Pinpoint the cell where the given text exists, returning its [x, y] midpoint coordinate. 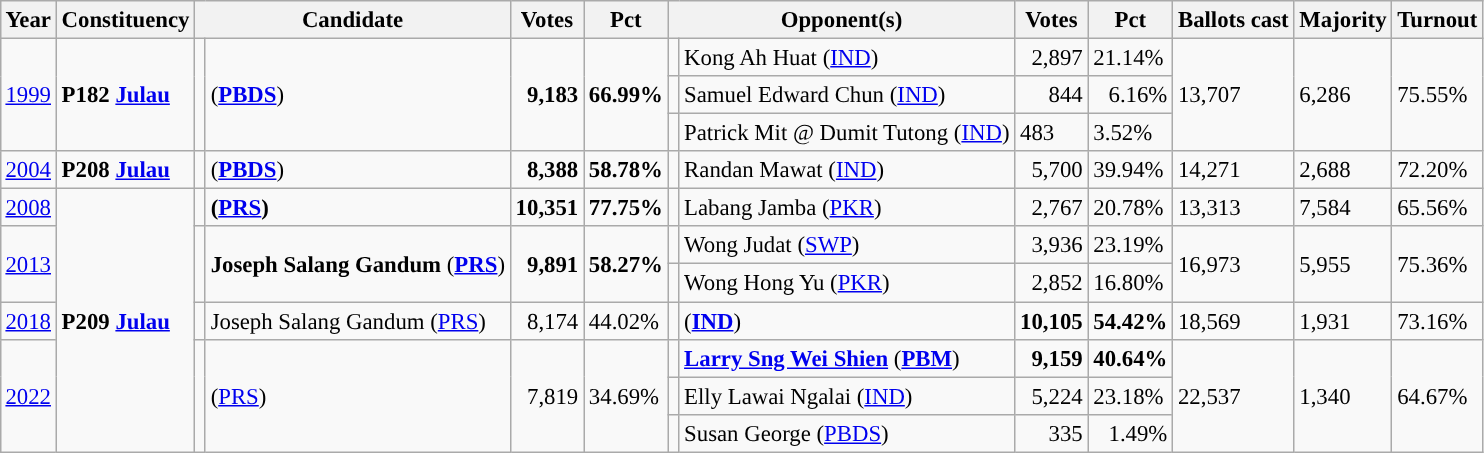
13,707 [1234, 94]
5,955 [1343, 264]
65.56% [1438, 208]
8,388 [546, 170]
1999 [28, 94]
Ballots cast [1234, 20]
Opponent(s) [842, 20]
Randan Mawat (IND) [847, 170]
2013 [28, 264]
3.52% [1130, 133]
1.49% [1130, 433]
Turnout [1438, 20]
9,891 [546, 264]
58.27% [626, 264]
3,936 [1052, 245]
1,340 [1343, 396]
P208 Julau [125, 170]
2004 [28, 170]
75.55% [1438, 94]
(IND) [847, 321]
P209 Julau [125, 320]
18,569 [1234, 321]
1,931 [1343, 321]
66.99% [626, 94]
2,767 [1052, 208]
Labang Jamba (PKR) [847, 208]
Year [28, 20]
20.78% [1130, 208]
2022 [28, 396]
8,174 [546, 321]
Elly Lawai Ngalai (IND) [847, 396]
23.18% [1130, 396]
Samuel Edward Chun (IND) [847, 95]
Wong Judat (SWP) [847, 245]
Kong Ah Huat (IND) [847, 57]
5,700 [1052, 170]
73.16% [1438, 321]
23.19% [1130, 245]
21.14% [1130, 57]
9,159 [1052, 358]
9,183 [546, 94]
22,537 [1234, 396]
2,688 [1343, 170]
54.42% [1130, 321]
16.80% [1130, 283]
Constituency [125, 20]
335 [1052, 433]
58.78% [626, 170]
13,313 [1234, 208]
6,286 [1343, 94]
6.16% [1130, 95]
44.02% [626, 321]
Wong Hong Yu (PKR) [847, 283]
2,852 [1052, 283]
7,584 [1343, 208]
5,224 [1052, 396]
10,351 [546, 208]
7,819 [546, 396]
Candidate [353, 20]
2,897 [1052, 57]
72.20% [1438, 170]
2018 [28, 321]
77.75% [626, 208]
75.36% [1438, 264]
39.94% [1130, 170]
P182 Julau [125, 94]
10,105 [1052, 321]
14,271 [1234, 170]
Patrick Mit @ Dumit Tutong (IND) [847, 133]
34.69% [626, 396]
Majority [1343, 20]
40.64% [1130, 358]
Susan George (PBDS) [847, 433]
64.67% [1438, 396]
Larry Sng Wei Shien (PBM) [847, 358]
2008 [28, 208]
16,973 [1234, 264]
844 [1052, 95]
483 [1052, 133]
